Search for the cell housing the specified text and yield its (X, Y) center coordinate. 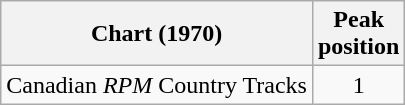
1 (358, 85)
Chart (1970) (157, 34)
Canadian RPM Country Tracks (157, 85)
Peakposition (358, 34)
